Extract the [X, Y] coordinate from the center of the cell holding the provided text.  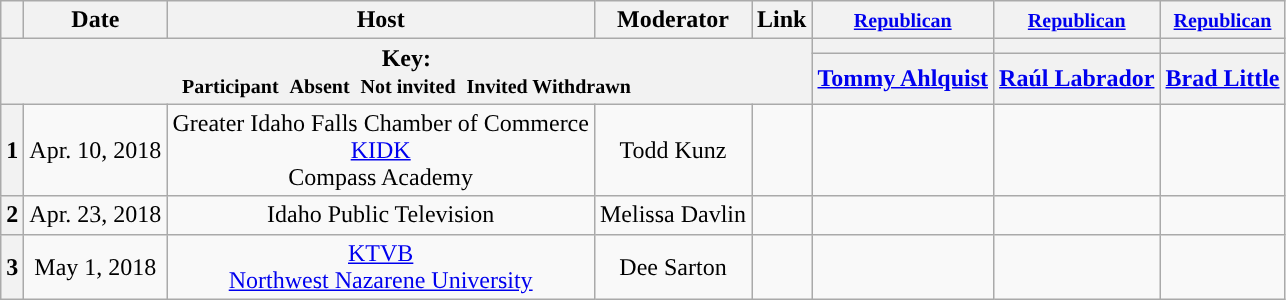
Moderator [672, 20]
2 [12, 215]
3 [12, 266]
Brad Little [1222, 78]
Melissa Davlin [672, 215]
Raúl Labrador [1077, 78]
Idaho Public Television [381, 215]
KTVBNorthwest Nazarene University [381, 266]
Link [782, 20]
Tommy Ahlquist [903, 78]
Apr. 10, 2018 [96, 150]
Greater Idaho Falls Chamber of CommerceKIDKCompass Academy [381, 150]
Todd Kunz [672, 150]
May 1, 2018 [96, 266]
Date [96, 20]
Host [381, 20]
Apr. 23, 2018 [96, 215]
Key: Participant Absent Not invited Invited Withdrawn [406, 72]
Dee Sarton [672, 266]
1 [12, 150]
